Identify which cell holds the provided text, then report its [X, Y] central coordinate. 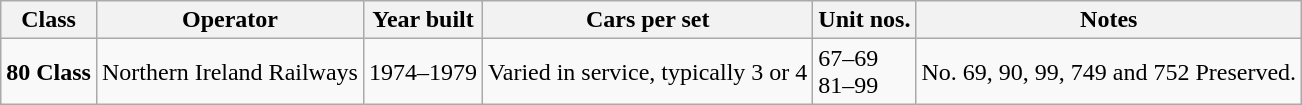
Cars per set [648, 20]
Class [49, 20]
Northern Ireland Railways [230, 72]
1974–1979 [422, 72]
Varied in service, typically 3 or 4 [648, 72]
Year built [422, 20]
67–6981–99 [864, 72]
Notes [1109, 20]
80 Class [49, 72]
Unit nos. [864, 20]
Operator [230, 20]
No. 69, 90, 99, 749 and 752 Preserved. [1109, 72]
